Determine the [x, y] coordinate at the center of the cell enclosing the given text.  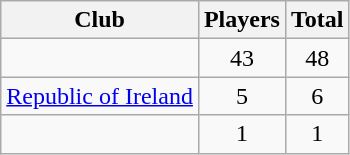
Total [317, 20]
Players [242, 20]
5 [242, 96]
Club [100, 20]
48 [317, 58]
43 [242, 58]
6 [317, 96]
Republic of Ireland [100, 96]
